Scan for the cell matching the given text and deliver its (X, Y) coordinate at center. 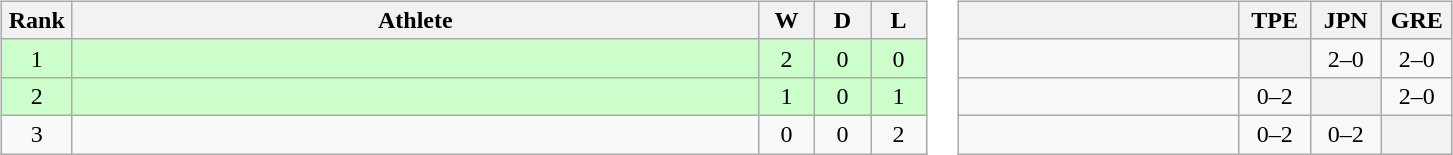
L (898, 20)
JPN (1346, 20)
Rank (36, 20)
W (786, 20)
D (842, 20)
TPE (1274, 20)
Athlete (415, 20)
GRE (1416, 20)
3 (36, 134)
